Provide the [X, Y] coordinate of the cell's center where the given text is located.  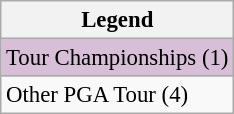
Legend [118, 20]
Other PGA Tour (4) [118, 95]
Tour Championships (1) [118, 58]
